Search for the cell housing the specified text and yield its [x, y] center coordinate. 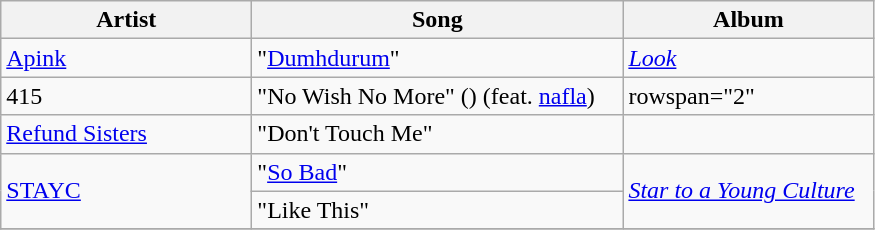
Look [748, 58]
STAYC [126, 191]
"Dumhdurum" [438, 58]
Refund Sisters [126, 134]
Star to a Young Culture [748, 191]
"Like This" [438, 210]
Apink [126, 58]
rowspan="2" [748, 96]
Artist [126, 20]
"So Bad" [438, 172]
415 [126, 96]
Album [748, 20]
"No Wish No More" () (feat. nafla) [438, 96]
Song [438, 20]
"Don't Touch Me" [438, 134]
